Output the [X, Y] coordinate of the center of the cell containing the given text.  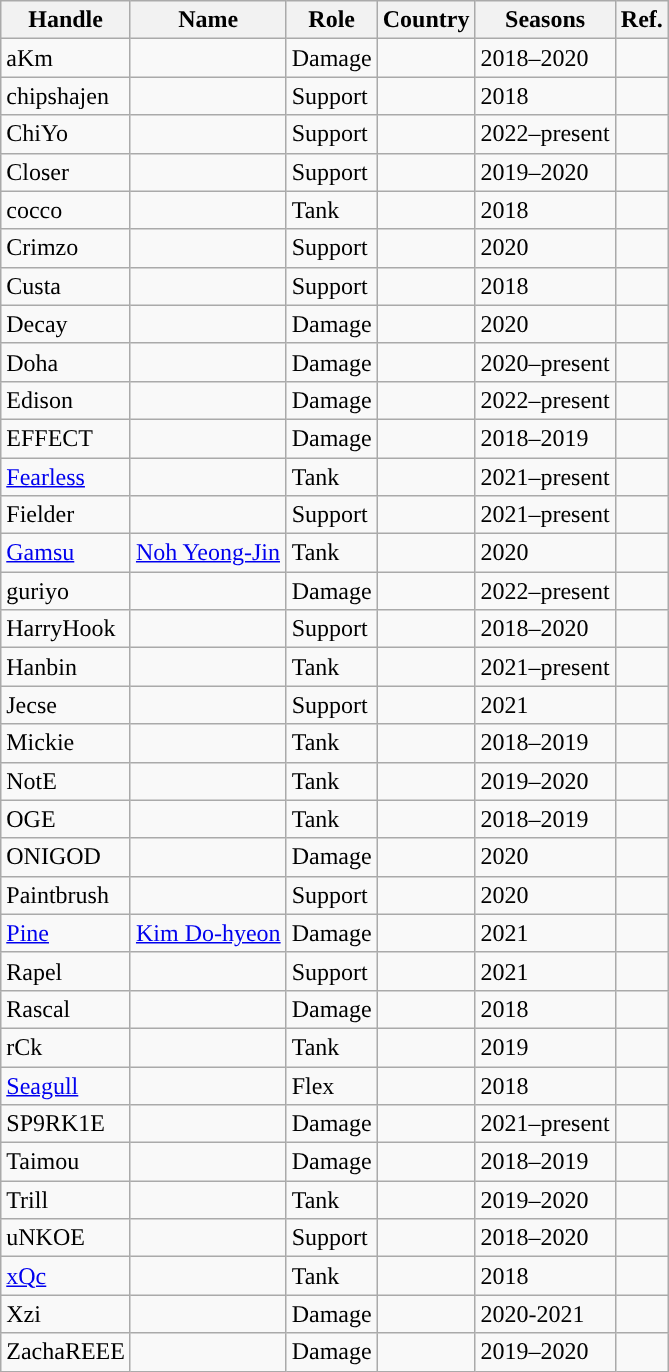
Pine [66, 933]
Custa [66, 286]
Gamsu [66, 553]
Country [426, 20]
Rapel [66, 971]
Noh Yeong-Jin [208, 553]
chipshajen [66, 96]
guriyo [66, 591]
Paintbrush [66, 895]
cocco [66, 210]
EFFECT [66, 438]
rCk [66, 1047]
Seasons [545, 20]
2020–present [545, 362]
uNKOE [66, 1238]
2020-2021 [545, 1314]
Mickie [66, 743]
OGE [66, 819]
ZachaREEE [66, 1352]
HarryHook [66, 629]
Ref. [642, 20]
Edison [66, 400]
Name [208, 20]
aKm [66, 58]
Decay [66, 324]
ChiYo [66, 134]
Xzi [66, 1314]
Rascal [66, 1009]
Hanbin [66, 667]
Doha [66, 362]
Role [332, 20]
Fielder [66, 515]
Taimou [66, 1162]
Kim Do-hyeon [208, 933]
ONIGOD [66, 857]
Jecse [66, 705]
Trill [66, 1200]
SP9RK1E [66, 1124]
Crimzo [66, 248]
Closer [66, 172]
NotE [66, 781]
Fearless [66, 477]
Handle [66, 20]
Flex [332, 1085]
Seagull [66, 1085]
2019 [545, 1047]
xQc [66, 1276]
